Scan for the cell matching the given text and deliver its (X, Y) coordinate at center. 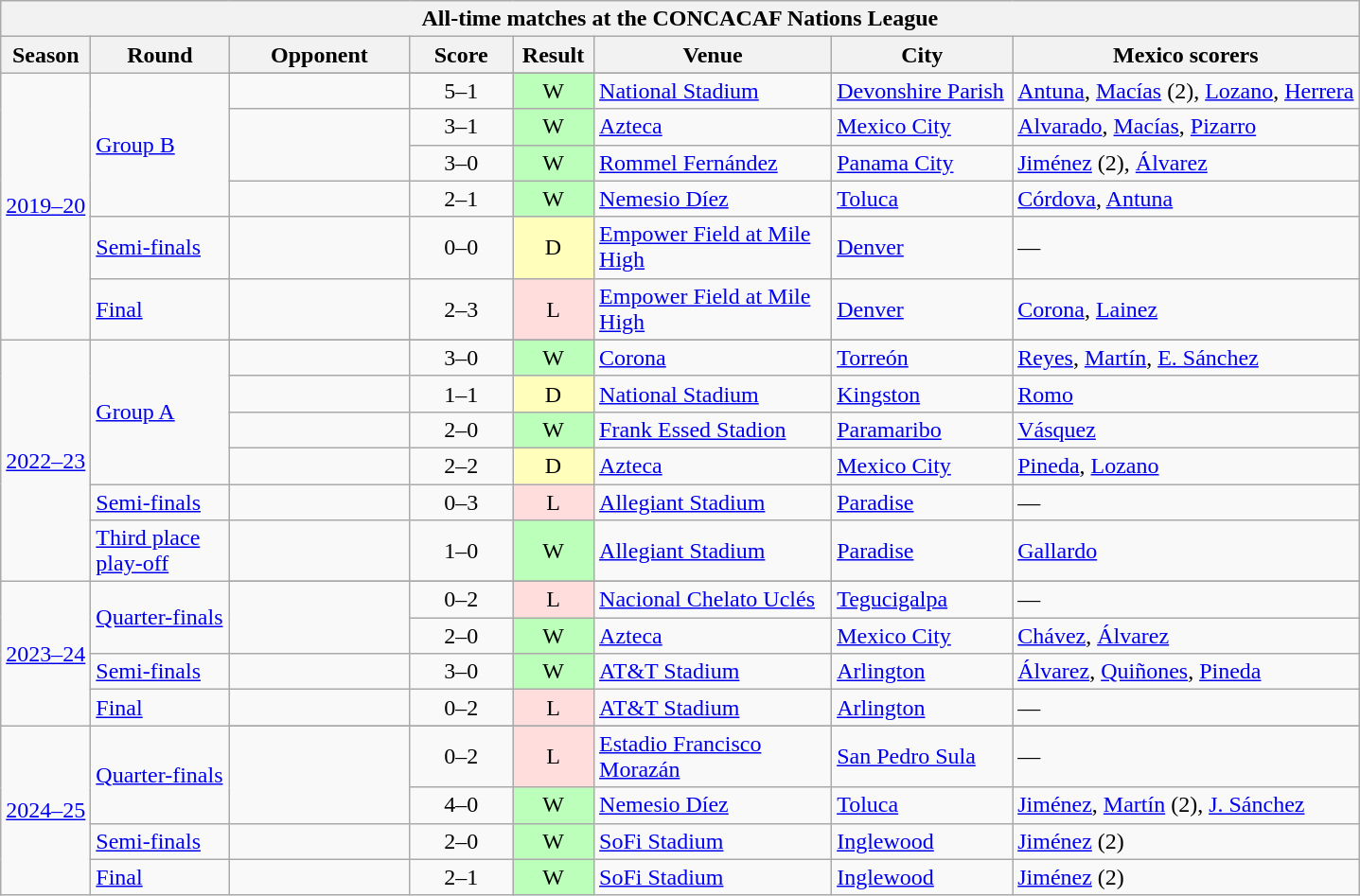
Antuna, Macías (2), Lozano, Herrera (1186, 91)
Torreón (922, 358)
Córdova, Antuna (1186, 199)
3–1 (462, 127)
Kingston (922, 394)
Season (45, 55)
4–0 (462, 805)
2023–24 (45, 654)
Álvarez, Quiñones, Pineda (1186, 672)
Alvarado, Macías, Pizarro (1186, 127)
Mexico scorers (1186, 55)
Group B (160, 145)
Corona (714, 358)
2024–25 (45, 810)
Panama City (922, 163)
Devonshire Parish (922, 91)
Frank Essed Stadion (714, 430)
Tegucigalpa (922, 600)
1–1 (462, 394)
2–3 (462, 308)
Pineda, Lozano (1186, 466)
Gallardo (1186, 551)
0–0 (462, 248)
Reyes, Martín, E. Sánchez (1186, 358)
All-time matches at the CONCACAF Nations League (680, 19)
Opponent (320, 55)
0–3 (462, 502)
Result (554, 55)
Venue (714, 55)
5–1 (462, 91)
Jiménez, Martín (2), J. Sánchez (1186, 805)
Round (160, 55)
Rommel Fernández (714, 163)
Nacional Chelato Uclés (714, 600)
1–0 (462, 551)
Estadio Francisco Morazán (714, 757)
Vásquez (1186, 430)
Group A (160, 412)
Romo (1186, 394)
2022–23 (45, 460)
Chávez, Álvarez (1186, 636)
Score (462, 55)
Corona, Lainez (1186, 308)
2019–20 (45, 206)
2–2 (462, 466)
Third place play-off (160, 551)
City (922, 55)
San Pedro Sula (922, 757)
Jiménez (2), Álvarez (1186, 163)
Paramaribo (922, 430)
